Provide the (x, y) coordinate of the cell's center where the given text is located.  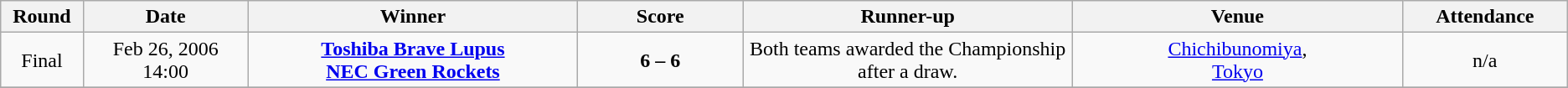
6 – 6 (660, 60)
n/a (1484, 60)
Round (42, 17)
Winner (413, 17)
Runner-up (908, 17)
Score (660, 17)
Final (42, 60)
Both teams awarded the Championship after a draw. (908, 60)
Date (166, 17)
Attendance (1484, 17)
Venue (1238, 17)
Chichibunomiya,Tokyo (1238, 60)
Feb 26, 2006 14:00 (166, 60)
Toshiba Brave LupusNEC Green Rockets (413, 60)
